Scan for the cell matching the given text and deliver its (X, Y) coordinate at center. 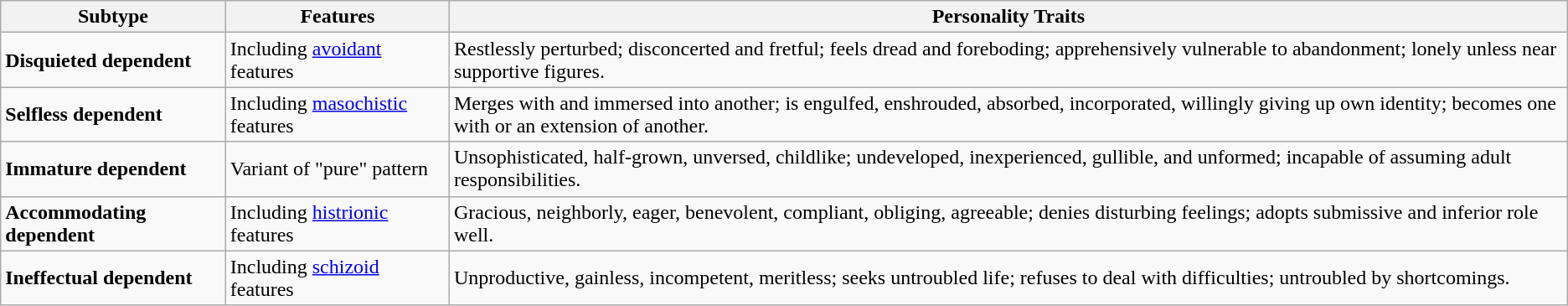
Subtype (113, 17)
Immature dependent (113, 169)
Unproductive, gainless, incompetent, meritless; seeks untroubled life; refuses to deal with difficulties; untroubled by shortcomings. (1008, 278)
Including masochistic features (337, 114)
Personality Traits (1008, 17)
Ineffectual dependent (113, 278)
Unsophisticated, half-grown, unversed, childlike; undeveloped, inexperienced, gullible, and unformed; incapable of assuming adult responsibilities. (1008, 169)
Variant of "pure" pattern (337, 169)
Including schizoid features (337, 278)
Including histrionic features (337, 223)
Disquieted dependent (113, 60)
Including avoidant features (337, 60)
Features (337, 17)
Accommodating dependent (113, 223)
Selfless dependent (113, 114)
Gracious, neighborly, eager, benevolent, compliant, obliging, agreeable; denies disturbing feelings; adopts submissive and inferior role well. (1008, 223)
